Output the [X, Y] coordinate of the center of the cell containing the given text.  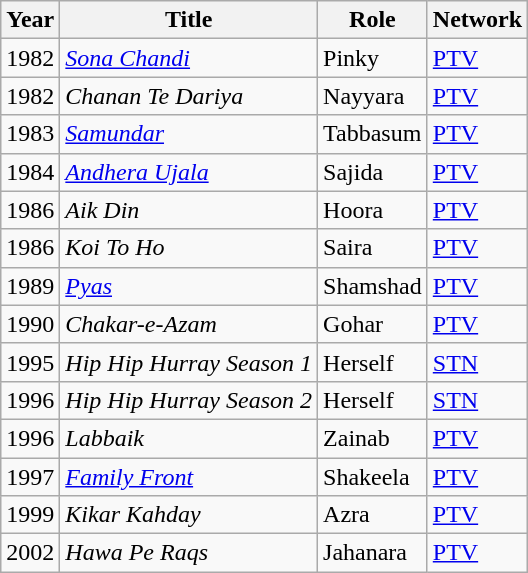
Shamshad [373, 286]
Family Front [189, 477]
Andhera Ujala [189, 172]
1984 [30, 172]
Chakar-e-Azam [189, 324]
Kikar Kahday [189, 515]
Hip Hip Hurray Season 2 [189, 400]
Title [189, 20]
1989 [30, 286]
Pinky [373, 58]
Shakeela [373, 477]
Koi To Ho [189, 248]
Samundar [189, 134]
1997 [30, 477]
Zainab [373, 438]
Aik Din [189, 210]
Azra [373, 515]
Hoora [373, 210]
1999 [30, 515]
1995 [30, 362]
2002 [30, 553]
Sajida [373, 172]
Jahanara [373, 553]
Labbaik [189, 438]
1990 [30, 324]
Chanan Te Dariya [189, 96]
Hawa Pe Raqs [189, 553]
Pyas [189, 286]
Saira [373, 248]
Role [373, 20]
Year [30, 20]
Nayyara [373, 96]
Gohar [373, 324]
Sona Chandi [189, 58]
Hip Hip Hurray Season 1 [189, 362]
Network [477, 20]
Tabbasum [373, 134]
1983 [30, 134]
